Search for the cell housing the specified text and yield its [X, Y] center coordinate. 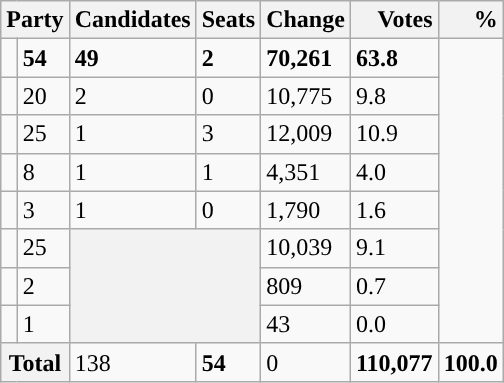
20 [43, 96]
4.0 [394, 172]
4,351 [306, 172]
9.1 [394, 248]
0.7 [394, 286]
Change [306, 20]
8 [43, 172]
10.9 [394, 134]
Party [35, 20]
Votes [394, 20]
1.6 [394, 210]
Seats [228, 20]
1,790 [306, 210]
Candidates [132, 20]
100.0 [470, 362]
0.0 [394, 324]
43 [306, 324]
10,039 [306, 248]
Total [35, 362]
70,261 [306, 58]
10,775 [306, 96]
% [470, 20]
12,009 [306, 134]
9.8 [394, 96]
809 [306, 286]
110,077 [394, 362]
138 [132, 362]
49 [132, 58]
63.8 [394, 58]
